Return the (x, y) coordinate for the center point of the cell that contains the specified text.  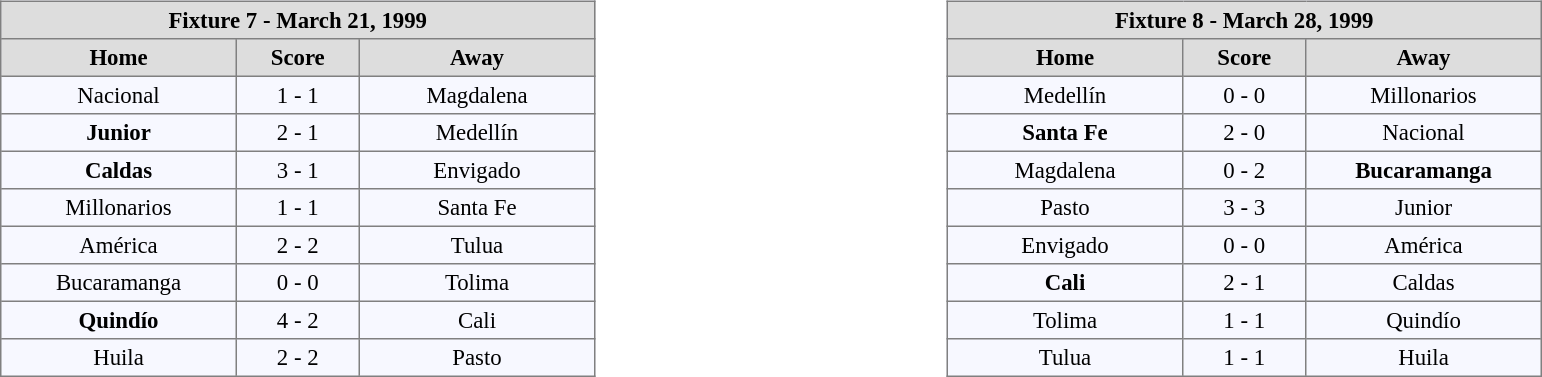
3 - 1 (298, 170)
Fixture 7 - March 21, 1999 (298, 20)
Fixture 8 - March 28, 1999 (1244, 20)
4 - 2 (298, 320)
0 - 2 (1244, 170)
2 - 0 (1244, 133)
3 - 3 (1244, 208)
